Identify which cell holds the provided text, then report its [x, y] central coordinate. 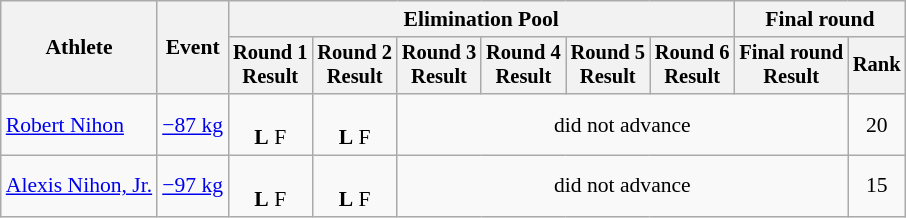
−87 kg [192, 124]
Elimination Pool [481, 19]
Round 2Result [354, 66]
Round 5Result [608, 66]
Final round [820, 19]
Athlete [79, 48]
−97 kg [192, 186]
15 [877, 186]
Rank [877, 66]
Round 3Result [439, 66]
Event [192, 48]
Alexis Nihon, Jr. [79, 186]
Final roundResult [791, 66]
20 [877, 124]
Round 6Result [692, 66]
Round 4Result [523, 66]
Round 1Result [270, 66]
Robert Nihon [79, 124]
